Provide the (x, y) coordinate of the cell's center where the given text is located.  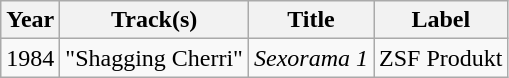
"Shagging Cherri" (154, 58)
Title (310, 20)
Sexorama 1 (310, 58)
Label (441, 20)
1984 (30, 58)
Year (30, 20)
ZSF Produkt (441, 58)
Track(s) (154, 20)
